Return the (x, y) coordinate for the center point of the cell that contains the specified text.  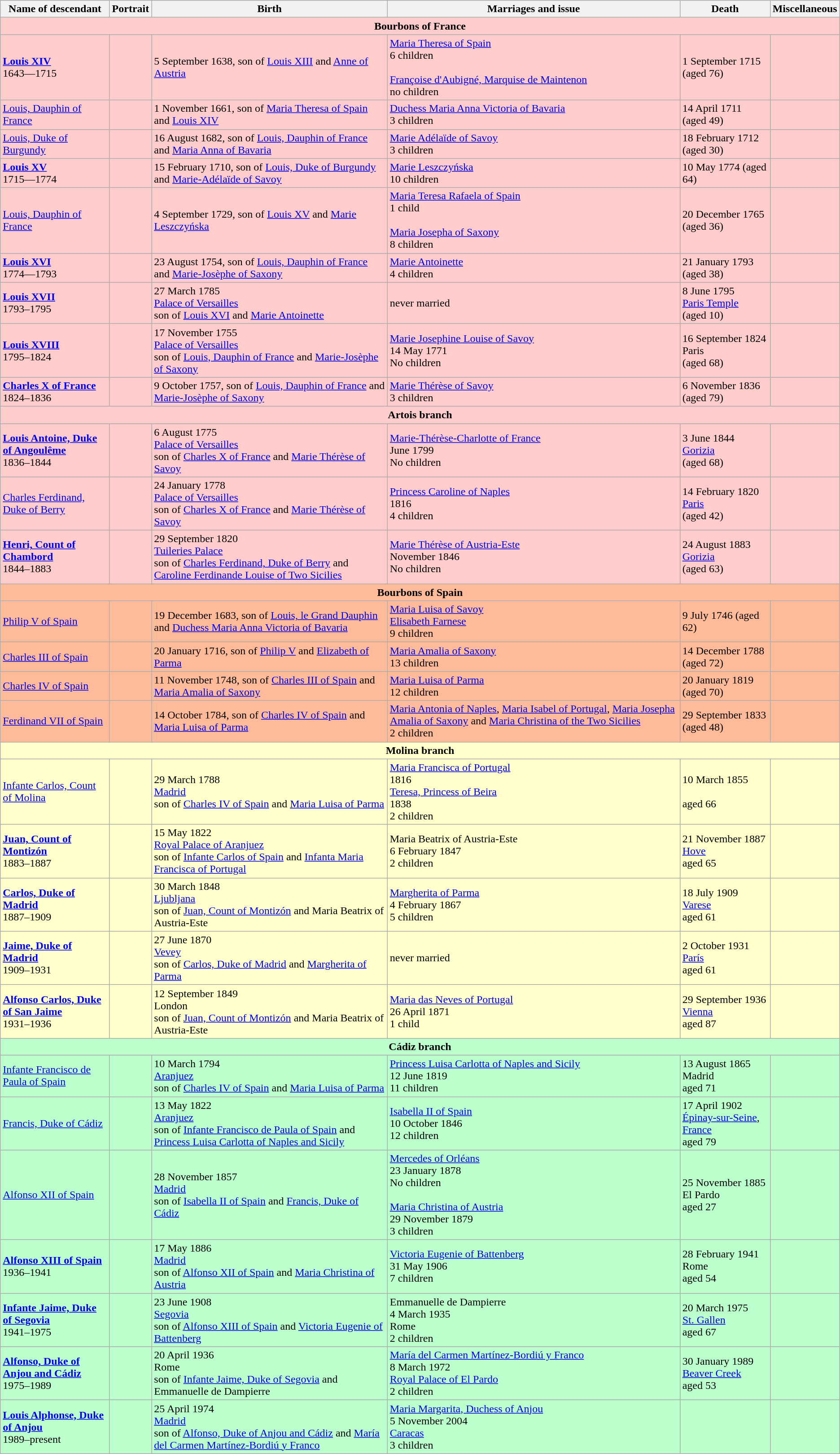
14 December 1788 (aged 72) (725, 657)
17 April 1902Épinay-sur-Seine, Franceaged 79 (725, 1124)
16 August 1682, son of Louis, Dauphin of France and Maria Anna of Bavaria (269, 144)
Maria Margarita, Duchess of Anjou5 November 2004Caracas3 children (534, 1427)
Charles X of France1824–1836 (55, 391)
Maria Antonia of Naples, Maria Isabel of Portugal, Maria Josepha Amalia of Saxony and Maria Christina of the Two Sicilies 2 children (534, 721)
13 May 1822Aranjuezson of Infante Francisco de Paula of Spain and Princess Luisa Carlotta of Naples and Sicily (269, 1124)
24 August 1883Gorizia(aged 63) (725, 557)
9 July 1746 (aged 62) (725, 622)
17 November 1755Palace of Versaillesson of Louis, Dauphin of France and Marie-Josèphe of Saxony (269, 350)
Maria Francisca of Portugal1816Teresa, Princess of Beira18382 children (534, 792)
Victoria Eugenie of Battenberg31 May 19067 children (534, 1266)
Artois branch (420, 415)
11 November 1748, son of Charles III of Spain and Maria Amalia of Saxony (269, 686)
Maria Luisa of Parma12 children (534, 686)
Marie Thérèse of Austria-EsteNovember 1846No children (534, 557)
24 January 1778Palace of Versaillesson of Charles X of France and Marie Thérèse of Savoy (269, 504)
Marie Antoinette4 children (534, 267)
15 May 1822Royal Palace of Aranjuezson of Infante Carlos of Spain and Infanta Maria Francisca of Portugal (269, 851)
Louis XVII1793–1795 (55, 303)
Princess Luisa Carlotta of Naples and Sicily12 June 181911 children (534, 1076)
Ferdinand VII of Spain (55, 721)
Louis Antoine, Duke of Angoulême1836–1844 (55, 451)
Henri, Count of Chambord1844–1883 (55, 557)
Maria Luisa of SavoyElisabeth Farnese9 children (534, 622)
14 April 1711 (aged 49) (725, 115)
29 March 1788Madridson of Charles IV of Spain and Maria Luisa of Parma (269, 792)
Duchess Maria Anna Victoria of Bavaria3 children (534, 115)
Miscellaneous (805, 9)
Maria Beatrix of Austria-Este6 February 18472 children (534, 851)
25 April 1974Madridson of Alfonso, Duke of Anjou and Cádiz and María del Carmen Martínez-Bordiú y Franco (269, 1427)
Charles III of Spain (55, 657)
Marriages and issue (534, 9)
18 February 1712 (aged 30) (725, 144)
3 June 1844Gorizia(aged 68) (725, 451)
Marie Leszczyńska10 children (534, 173)
10 March 1794Aranjuezson of Charles IV of Spain and Maria Luisa of Parma (269, 1076)
29 September 1936Viennaaged 87 (725, 1012)
1 November 1661, son of Maria Theresa of Spain and Louis XIV (269, 115)
Maria Theresa of Spain6 childrenFrançoise d'Aubigné, Marquise de Maintenonno children (534, 67)
25 November 1885El Pardoaged 27 (725, 1195)
1 September 1715 (aged 76) (725, 67)
15 February 1710, son of Louis, Duke of Burgundy and Marie-Adélaïde of Savoy (269, 173)
2 October 1931Parísaged 61 (725, 958)
Charles IV of Spain (55, 686)
Bourbons of Spain (420, 592)
20 March 1975St. Gallenaged 67 (725, 1320)
Marie Thérèse of Savoy3 children (534, 391)
Juan, Count of Montizón1883–1887 (55, 851)
16 September 1824Paris(aged 68) (725, 350)
Jaime, Duke of Madrid1909–1931 (55, 958)
Philip V of Spain (55, 622)
Alfonso XII of Spain (55, 1195)
6 August 1775Palace of Versaillesson of Charles X of France and Marie Thérèse of Savoy (269, 451)
20 April 1936Romeson of Infante Jaime, Duke of Segovia and Emmanuelle de Dampierre (269, 1373)
6 November 1836(aged 79) (725, 391)
Louis XV1715—1774 (55, 173)
23 August 1754, son of Louis, Dauphin of France and Marie-Josèphe of Saxony (269, 267)
30 January 1989Beaver Creekaged 53 (725, 1373)
4 September 1729, son of Louis XV and Marie Leszczyńska (269, 220)
Death (725, 9)
14 February 1820Paris(aged 42) (725, 504)
Louis, Duke of Burgundy (55, 144)
Emmanuelle de Dampierre4 March 1935Rome2 children (534, 1320)
12 September 1849Londonson of Juan, Count of Montizón and Maria Beatrix of Austria-Este (269, 1012)
10 March 1855aged 66 (725, 792)
20 January 1819 (aged 70) (725, 686)
5 September 1638, son of Louis XIII and Anne of Austria (269, 67)
17 May 1886Madridson of Alfonso XII of Spain and Maria Christina of Austria (269, 1266)
Infante Jaime, Duke of Segovia1941–1975 (55, 1320)
Marie Adélaïde of Savoy3 children (534, 144)
Marie Josephine Louise of Savoy14 May 1771No children (534, 350)
10 May 1774 (aged 64) (725, 173)
27 June 1870Veveyson of Carlos, Duke of Madrid and Margherita of Parma (269, 958)
Maria das Neves of Portugal26 April 18711 child (534, 1012)
14 October 1784, son of Charles IV of Spain and Maria Luisa of Parma (269, 721)
8 June 1795Paris Temple(aged 10) (725, 303)
Bourbons of France (420, 26)
Alfonso Carlos, Duke of San Jaime1931–1936 (55, 1012)
Francis, Duke of Cádiz (55, 1124)
30 March 1848Ljubljanason of Juan, Count of Montizón and Maria Beatrix of Austria-Este (269, 905)
Marie-Thérèse-Charlotte of FranceJune 1799No children (534, 451)
Portrait (131, 9)
Maria Amalia of Saxony13 children (534, 657)
Maria Teresa Rafaela of Spain1 childMaria Josepha of Saxony8 children (534, 220)
Carlos, Duke of Madrid1887–1909 (55, 905)
23 June 1908Segoviason of Alfonso XIII of Spain and Victoria Eugenie of Battenberg (269, 1320)
Name of descendant (55, 9)
Alfonso, Duke of Anjou and Cádiz1975–1989 (55, 1373)
20 December 1765 (aged 36) (725, 220)
Louis XVI1774—1793 (55, 267)
19 December 1683, son of Louis, le Grand Dauphin and Duchess Maria Anna Victoria of Bavaria (269, 622)
28 February 1941Romeaged 54 (725, 1266)
Mercedes of Orléans23 January 1878No childrenMaria Christina of Austria29 November 18793 children (534, 1195)
Molina branch (420, 750)
Louis XVIII1795–1824 (55, 350)
13 August 1865Madridaged 71 (725, 1076)
27 March 1785Palace of Versaillesson of Louis XVI and Marie Antoinette (269, 303)
21 November 1887Hoveaged 65 (725, 851)
Princess Caroline of Naples18164 children (534, 504)
Alfonso XIII of Spain1936–1941 (55, 1266)
Infante Carlos, Count of Molina (55, 792)
Birth (269, 9)
Charles Ferdinand, Duke of Berry (55, 504)
Cádiz branch (420, 1047)
Isabella II of Spain10 October 184612 children (534, 1124)
29 September 1833 (aged 48) (725, 721)
29 September 1820Tuileries Palaceson of Charles Ferdinand, Duke of Berry and Caroline Ferdinande Louise of Two Sicilies (269, 557)
Louis Alphonse, Duke of Anjou1989–present (55, 1427)
9 October 1757, son of Louis, Dauphin of France and Marie-Josèphe of Saxony (269, 391)
20 January 1716, son of Philip V and Elizabeth of Parma (269, 657)
21 January 1793(aged 38) (725, 267)
Infante Francisco de Paula of Spain (55, 1076)
18 July 1909Vareseaged 61 (725, 905)
28 November 1857Madridson of Isabella II of Spain and Francis, Duke of Cádiz (269, 1195)
Margherita of Parma4 February 18675 children (534, 905)
Louis XIV 1643—1715 (55, 67)
María del Carmen Martínez-Bordiú y Franco8 March 1972Royal Palace of El Pardo2 children (534, 1373)
